Identify which cell holds the provided text, then report its (x, y) central coordinate. 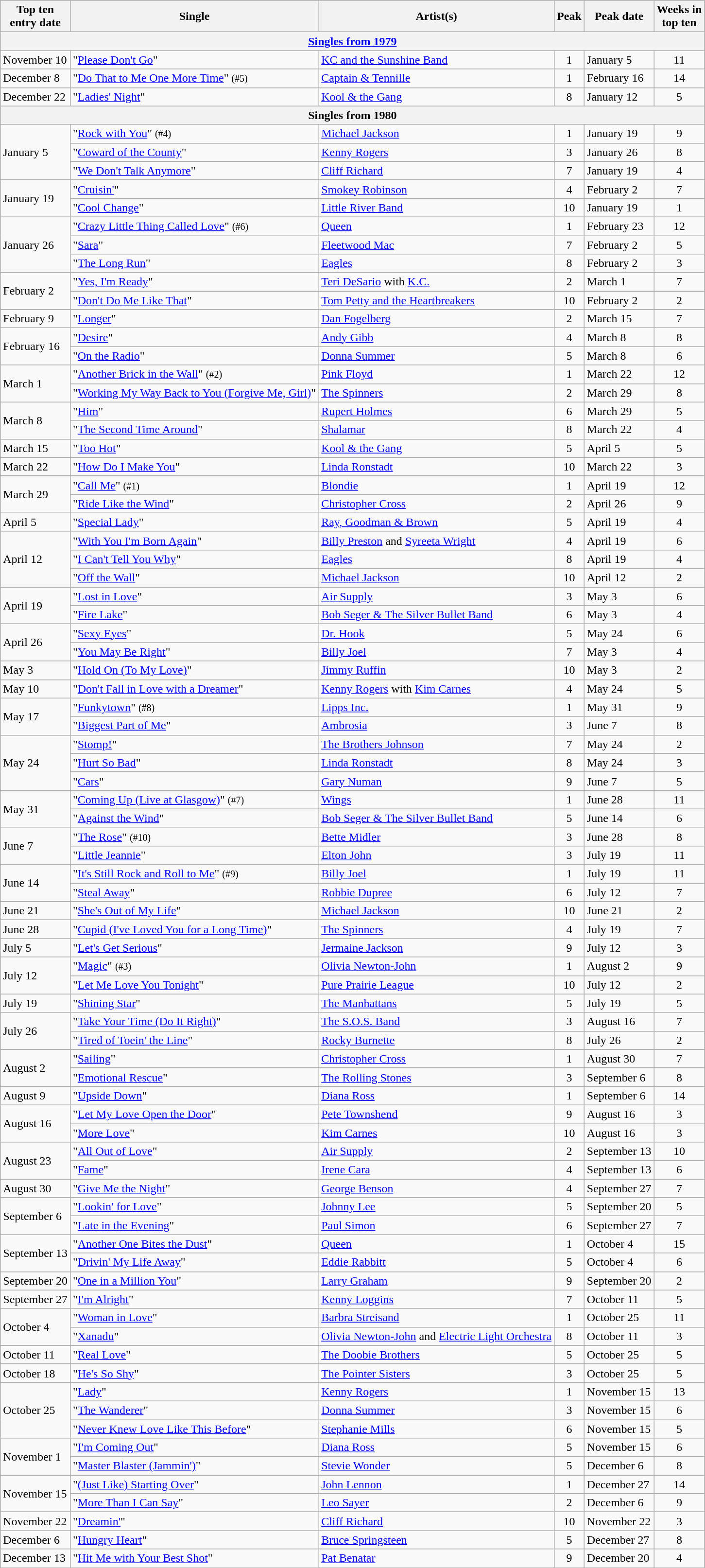
"Hungry Heart" (194, 1540)
"Working My Way Back to You (Forgive Me, Girl)" (194, 393)
Artist(s) (436, 17)
Jimmy Ruffin (436, 670)
Wings (436, 800)
Blondie (436, 485)
"Him" (194, 411)
"She's Out of My Life" (194, 911)
Olivia Newton-John and Electric Light Orchestra (436, 1336)
"He's So Shy" (194, 1373)
"Too Hot" (194, 448)
KC and the Sunshine Band (436, 60)
"Ladies' Night" (194, 97)
Larry Graham (436, 1281)
Irene Cara (436, 1170)
"Cupid (I've Loved You for a Long Time)" (194, 929)
"Do That to Me One More Time" (#5) (194, 78)
"Biggest Part of Me" (194, 726)
"It's Still Rock and Roll to Me" (#9) (194, 874)
"Lost in Love" (194, 596)
July 5 (35, 948)
Pink Floyd (436, 374)
"Call Me" (#1) (194, 485)
February 23 (619, 226)
Kenny Rogers with Kim Carnes (436, 689)
"Desire" (194, 337)
The Doobie Brothers (436, 1355)
Smokey Robinson (436, 189)
Andy Gibb (436, 337)
"Hurt So Bad" (194, 763)
Ray, Goodman & Brown (436, 522)
"Sexy Eyes" (194, 633)
"Late in the Evening" (194, 1225)
Singles from 1980 (353, 115)
Captain & Tennille (436, 78)
"Drivin' My Life Away" (194, 1262)
"Please Don't Go" (194, 60)
November 10 (35, 60)
"Shining Star" (194, 1003)
"Longer" (194, 319)
"We Don't Talk Anymore" (194, 171)
February 9 (35, 319)
"Lady" (194, 1392)
"On the Radio" (194, 356)
"Xanadu" (194, 1336)
"The Wanderer" (194, 1410)
"Don't Fall in Love with a Dreamer" (194, 689)
"Rock with You" (#4) (194, 134)
Single (194, 17)
"The Long Run" (194, 263)
George Benson (436, 1188)
"Sara" (194, 244)
"Master Blaster (Jammin')" (194, 1466)
"Cruisin'" (194, 189)
Tom Petty and the Heartbreakers (436, 300)
May 10 (35, 689)
Rupert Holmes (436, 411)
Robbie Dupree (436, 892)
Pat Benatar (436, 1558)
"Coming Up (Live at Glasgow)" (#7) (194, 800)
"How Do I Make You" (194, 467)
Jermaine Jackson (436, 948)
"More Than I Can Say" (194, 1503)
Stevie Wonder (436, 1466)
"All Out of Love" (194, 1151)
"Stomp!" (194, 744)
"Ride Like the Wind" (194, 504)
December 13 (35, 1558)
December 20 (619, 1558)
"Let's Get Serious" (194, 948)
"Let Me Love You Tonight" (194, 985)
January 12 (619, 97)
"Real Love" (194, 1355)
"Yes, I'm Ready" (194, 282)
Billy Preston and Syreeta Wright (436, 541)
15 (679, 1244)
The Brothers Johnson (436, 744)
Lipps Inc. (436, 707)
Dan Fogelberg (436, 319)
Fleetwood Mac (436, 244)
"Against the Wind" (194, 818)
13 (679, 1392)
"I Can't Tell You Why" (194, 559)
"One in a Million You" (194, 1281)
May 17 (35, 716)
Weeks intop ten (679, 17)
"I'm Alright" (194, 1299)
"I'm Coming Out" (194, 1447)
August 23 (35, 1161)
Little River Band (436, 208)
"Magic" (#3) (194, 966)
Peak (569, 17)
Stephanie Mills (436, 1429)
"Hit Me with Your Best Shot" (194, 1558)
Bette Midler (436, 836)
"Cars" (194, 781)
Kenny Loggins (436, 1299)
Pure Prairie League (436, 985)
"The Second Time Around" (194, 430)
Dr. Hook (436, 633)
December 22 (35, 97)
"Emotional Rescue" (194, 1077)
Rocky Burnette (436, 1040)
"Let My Love Open the Door" (194, 1114)
Bruce Springsteen (436, 1540)
Johnny Lee (436, 1207)
Pete Townshend (436, 1114)
"Special Lady" (194, 522)
"(Just Like) Starting Over" (194, 1484)
Eddie Rabbitt (436, 1262)
Ambrosia (436, 726)
"The Rose" (#10) (194, 836)
Olivia Newton-John (436, 966)
"Woman in Love" (194, 1318)
"Fire Lake" (194, 615)
"Fame" (194, 1170)
"Lookin' for Love" (194, 1207)
"Off the Wall" (194, 578)
October 18 (35, 1373)
The Pointer Sisters (436, 1373)
"Another One Bites the Dust" (194, 1244)
The Manhattans (436, 1003)
Barbra Streisand (436, 1318)
Gary Numan (436, 781)
The S.O.S. Band (436, 1022)
"Another Brick in the Wall" (#2) (194, 374)
Leo Sayer (436, 1503)
"Give Me the Night" (194, 1188)
John Lennon (436, 1484)
"Funkytown" (#8) (194, 707)
"With You I'm Born Again" (194, 541)
"Cool Change" (194, 208)
December 8 (35, 78)
"You May Be Right" (194, 652)
Shalamar (436, 430)
August 9 (35, 1096)
"Hold On (To My Love)" (194, 670)
Peak date (619, 17)
"Tired of Toein' the Line" (194, 1040)
"Little Jeannie" (194, 855)
"Take Your Time (Do It Right)" (194, 1022)
"Don't Do Me Like That" (194, 300)
Teri DeSario with K.C. (436, 282)
The Rolling Stones (436, 1077)
"Steal Away" (194, 892)
"Upside Down" (194, 1096)
Top tenentry date (35, 17)
"Crazy Little Thing Called Love" (#6) (194, 226)
November 1 (35, 1457)
"More Love" (194, 1133)
"Dreamin'" (194, 1521)
"Never Knew Love Like This Before" (194, 1429)
Elton John (436, 855)
Kim Carnes (436, 1133)
"Coward of the County" (194, 152)
Paul Simon (436, 1225)
"Sailing" (194, 1059)
Singles from 1979 (353, 41)
